Determine the (x, y) coordinate at the center of the cell enclosing the given text.  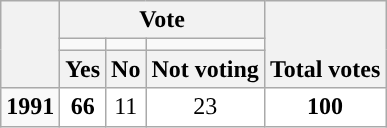
100 (325, 107)
No (126, 69)
66 (83, 107)
1991 (30, 107)
Vote (162, 20)
23 (205, 107)
Not voting (205, 69)
Yes (83, 69)
Total votes (325, 44)
11 (126, 107)
